Determine the [X, Y] coordinate at the center of the cell enclosing the given text.  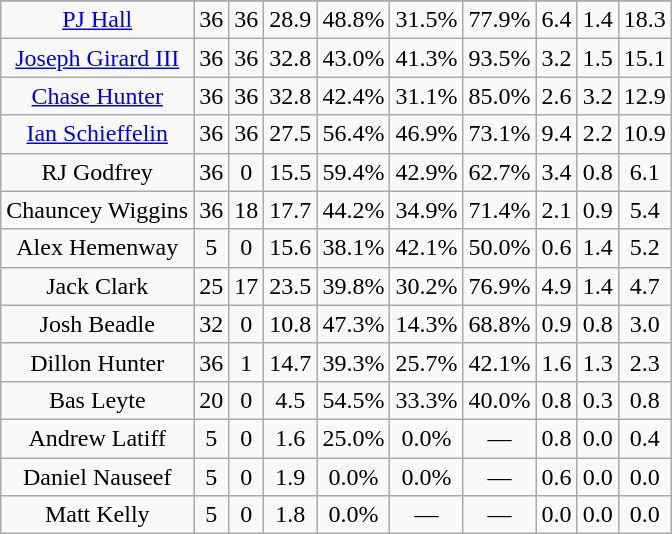
25.0% [354, 438]
15.6 [290, 248]
2.6 [556, 96]
54.5% [354, 400]
Chauncey Wiggins [98, 210]
47.3% [354, 324]
RJ Godfrey [98, 172]
40.0% [500, 400]
9.4 [556, 134]
18 [246, 210]
10.9 [644, 134]
43.0% [354, 58]
4.7 [644, 286]
27.5 [290, 134]
68.8% [500, 324]
23.5 [290, 286]
77.9% [500, 20]
Andrew Latiff [98, 438]
5.4 [644, 210]
4.5 [290, 400]
17 [246, 286]
5.2 [644, 248]
25.7% [426, 362]
PJ Hall [98, 20]
33.3% [426, 400]
0.4 [644, 438]
2.1 [556, 210]
15.5 [290, 172]
85.0% [500, 96]
14.7 [290, 362]
2.3 [644, 362]
18.3 [644, 20]
44.2% [354, 210]
14.3% [426, 324]
6.4 [556, 20]
38.1% [354, 248]
73.1% [500, 134]
Matt Kelly [98, 515]
Alex Hemenway [98, 248]
31.1% [426, 96]
56.4% [354, 134]
Jack Clark [98, 286]
93.5% [500, 58]
32 [212, 324]
Ian Schieffelin [98, 134]
62.7% [500, 172]
Chase Hunter [98, 96]
42.4% [354, 96]
15.1 [644, 58]
1.3 [598, 362]
25 [212, 286]
28.9 [290, 20]
48.8% [354, 20]
3.4 [556, 172]
34.9% [426, 210]
31.5% [426, 20]
20 [212, 400]
41.3% [426, 58]
39.8% [354, 286]
2.2 [598, 134]
59.4% [354, 172]
17.7 [290, 210]
50.0% [500, 248]
42.9% [426, 172]
3.0 [644, 324]
Joseph Girard III [98, 58]
30.2% [426, 286]
4.9 [556, 286]
1.9 [290, 477]
39.3% [354, 362]
Daniel Nauseef [98, 477]
10.8 [290, 324]
6.1 [644, 172]
46.9% [426, 134]
1 [246, 362]
Dillon Hunter [98, 362]
Bas Leyte [98, 400]
71.4% [500, 210]
1.8 [290, 515]
76.9% [500, 286]
1.5 [598, 58]
12.9 [644, 96]
Josh Beadle [98, 324]
0.3 [598, 400]
